Identify which cell holds the provided text, then report its (X, Y) central coordinate. 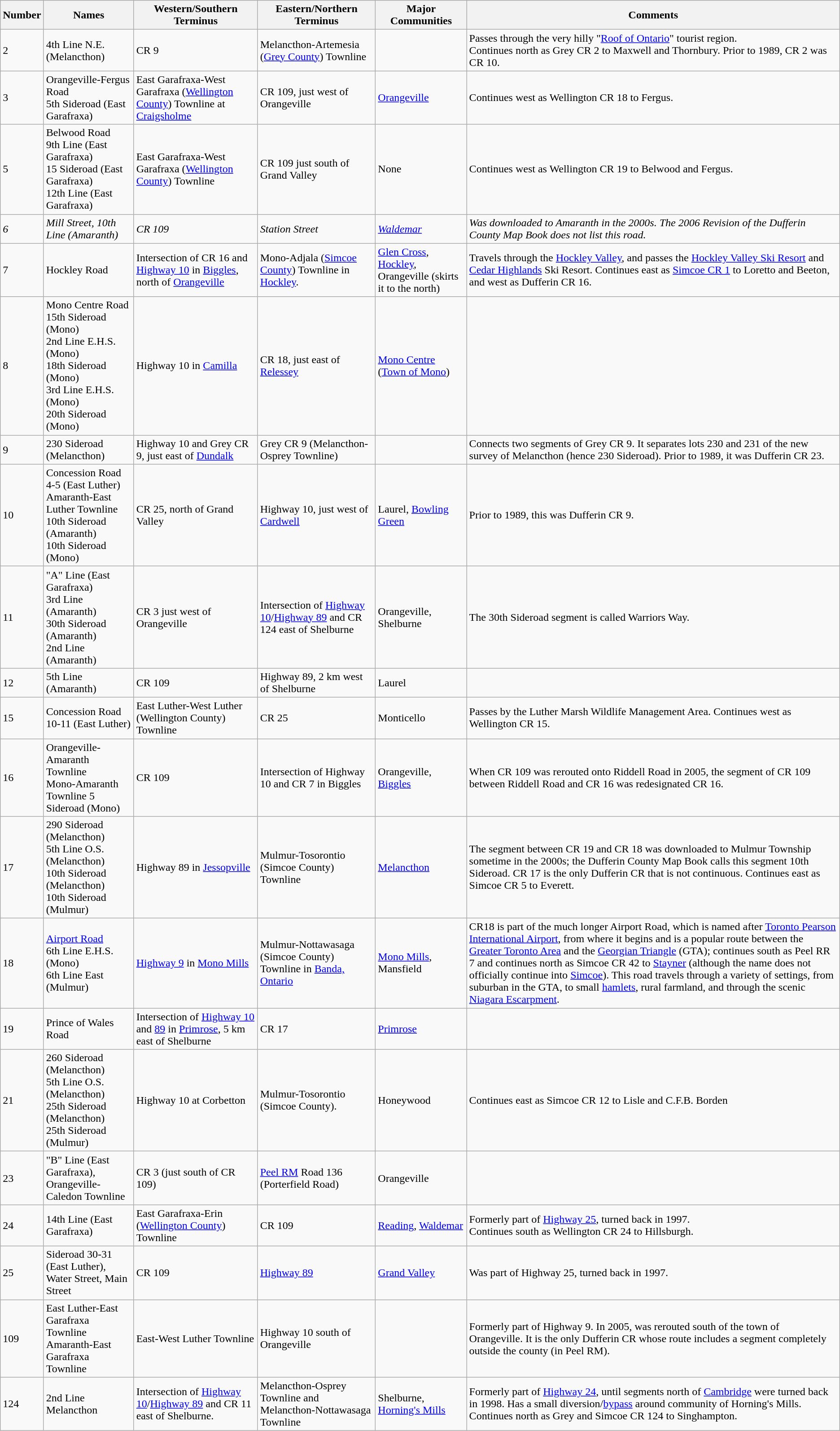
2 (22, 50)
Sideroad 30-31 (East Luther), Water Street, Main Street (89, 1273)
Continues west as Wellington CR 19 to Belwood and Fergus. (653, 169)
Western/Southern Terminus (196, 15)
Major Communities (421, 15)
CR 17 (317, 1029)
Highway 10 and Grey CR 9, just east of Dundalk (196, 450)
Primrose (421, 1029)
Highway 10, just west of Cardwell (317, 515)
Intersection of CR 16 and Highway 10 in Biggles, north of Orangeville (196, 270)
Was downloaded to Amaranth in the 2000s. The 2006 Revision of the Dufferin County Map Book does not list this road. (653, 229)
14th Line (East Garafraxa) (89, 1225)
18 (22, 963)
Grand Valley (421, 1273)
Orangeville-Fergus Road5th Sideroad (East Garafraxa) (89, 98)
230 Sideroad (Melancthon) (89, 450)
Mill Street, 10th Line (Amaranth) (89, 229)
Mono Centre Road15th Sideroad (Mono)2nd Line E.H.S. (Mono)18th Sideroad (Mono)3rd Line E.H.S. (Mono)20th Sideroad (Mono) (89, 366)
Grey CR 9 (Melancthon-Osprey Townline) (317, 450)
Monticello (421, 718)
9 (22, 450)
Continues east as Simcoe CR 12 to Lisle and C.F.B. Borden (653, 1101)
7 (22, 270)
The 30th Sideroad segment is called Warriors Way. (653, 617)
5 (22, 169)
CR 3 just west of Orangeville (196, 617)
Melancthon (421, 867)
Passes by the Luther Marsh Wildlife Management Area. Continues west as Wellington CR 15. (653, 718)
25 (22, 1273)
Station Street (317, 229)
East Luther-East Garafraxa TownlineAmaranth-East Garafraxa Townline (89, 1339)
Melancthon-Artemesia (Grey County) Townline (317, 50)
CR 18, just east of Relessey (317, 366)
Mulmur-Tosorontio (Simcoe County) Townline (317, 867)
Highway 10 in Camilla (196, 366)
Eastern/Northern Terminus (317, 15)
Shelburne, Horning's Mills (421, 1404)
124 (22, 1404)
"B" Line (East Garafraxa), Orangeville-Caledon Townline (89, 1178)
Prince of Wales Road (89, 1029)
East-West Luther Townline (196, 1339)
Orangeville, Shelburne (421, 617)
East Garafraxa-West Garafraxa (Wellington County) Townline at Craigsholme (196, 98)
Honeywood (421, 1101)
Laurel (421, 682)
Intersection of Highway 10/Highway 89 and CR 124 east of Shelburne (317, 617)
Glen Cross, Hockley, Orangeville (skirts it to the north) (421, 270)
Peel RM Road 136 (Porterfield Road) (317, 1178)
Intersection of Highway 10 and CR 7 in Biggles (317, 777)
Was part of Highway 25, turned back in 1997. (653, 1273)
23 (22, 1178)
Laurel, Bowling Green (421, 515)
Orangeville, Biggles (421, 777)
19 (22, 1029)
CR 3 (just south of CR 109) (196, 1178)
Number (22, 15)
Comments (653, 15)
Hockley Road (89, 270)
Passes through the very hilly "Roof of Ontario" tourist region.Continues north as Grey CR 2 to Maxwell and Thornbury. Prior to 1989, CR 2 was CR 10. (653, 50)
17 (22, 867)
109 (22, 1339)
CR 109, just west of Orangeville (317, 98)
4th Line N.E. (Melancthon) (89, 50)
Mulmur-Tosorontio (Simcoe County). (317, 1101)
Highway 89, 2 km west of Shelburne (317, 682)
Mono Mills, Mansfield (421, 963)
Highway 10 south of Orangeville (317, 1339)
"A" Line (East Garafraxa)3rd Line (Amaranth)30th Sideroad (Amaranth)2nd Line (Amaranth) (89, 617)
Concession Road 10-11 (East Luther) (89, 718)
11 (22, 617)
Formerly part of Highway 25, turned back in 1997.Continues south as Wellington CR 24 to Hillsburgh. (653, 1225)
Mono-Adjala (Simcoe County) Townline in Hockley. (317, 270)
Waldemar (421, 229)
Orangeville-Amaranth TownlineMono-Amaranth Townline 5 Sideroad (Mono) (89, 777)
290 Sideroad (Melancthon)5th Line O.S. (Melancthon)10th Sideroad (Melancthon)10th Sideroad (Mulmur) (89, 867)
2nd Line Melancthon (89, 1404)
CR 109 just south of Grand Valley (317, 169)
260 Sideroad (Melancthon)5th Line O.S. (Melancthon)25th Sideroad (Melancthon)25th Sideroad (Mulmur) (89, 1101)
15 (22, 718)
Airport Road6th Line E.H.S. (Mono)6th Line East (Mulmur) (89, 963)
Highway 9 in Mono Mills (196, 963)
Reading, Waldemar (421, 1225)
CR 25, north of Grand Valley (196, 515)
3 (22, 98)
When CR 109 was rerouted onto Riddell Road in 2005, the segment of CR 109between Riddell Road and CR 16 was redesignated CR 16. (653, 777)
Continues west as Wellington CR 18 to Fergus. (653, 98)
Highway 10 at Corbetton (196, 1101)
Intersection of Highway 10/Highway 89 and CR 11 east of Shelburne. (196, 1404)
None (421, 169)
Mono Centre (Town of Mono) (421, 366)
East Garafraxa-West Garafraxa (Wellington County) Townline (196, 169)
Highway 89 (317, 1273)
21 (22, 1101)
Highway 89 in Jessopville (196, 867)
Intersection of Highway 10 and 89 in Primrose, 5 km east of Shelburne (196, 1029)
East Garafraxa-Erin (Wellington County) Townline (196, 1225)
12 (22, 682)
Prior to 1989, this was Dufferin CR 9. (653, 515)
Names (89, 15)
Melancthon-Osprey Townline and Melancthon-Nottawasaga Townline (317, 1404)
CR 9 (196, 50)
Concession Road 4-5 (East Luther)Amaranth-East Luther Townline10th Sideroad (Amaranth)10th Sideroad (Mono) (89, 515)
6 (22, 229)
10 (22, 515)
24 (22, 1225)
16 (22, 777)
East Luther-West Luther (Wellington County) Townline (196, 718)
8 (22, 366)
Mulmur-Nottawasaga (Simcoe County) Townline in Banda, Ontario (317, 963)
Belwood Road9th Line (East Garafraxa)15 Sideroad (East Garafraxa)12th Line (East Garafraxa) (89, 169)
CR 25 (317, 718)
5th Line (Amaranth) (89, 682)
